Return (x, y) of the center of cell containing provided text 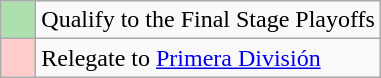
Relegate to Primera División (208, 58)
Qualify to the Final Stage Playoffs (208, 20)
